Extract the (x, y) coordinate from the center of the cell holding the provided text.  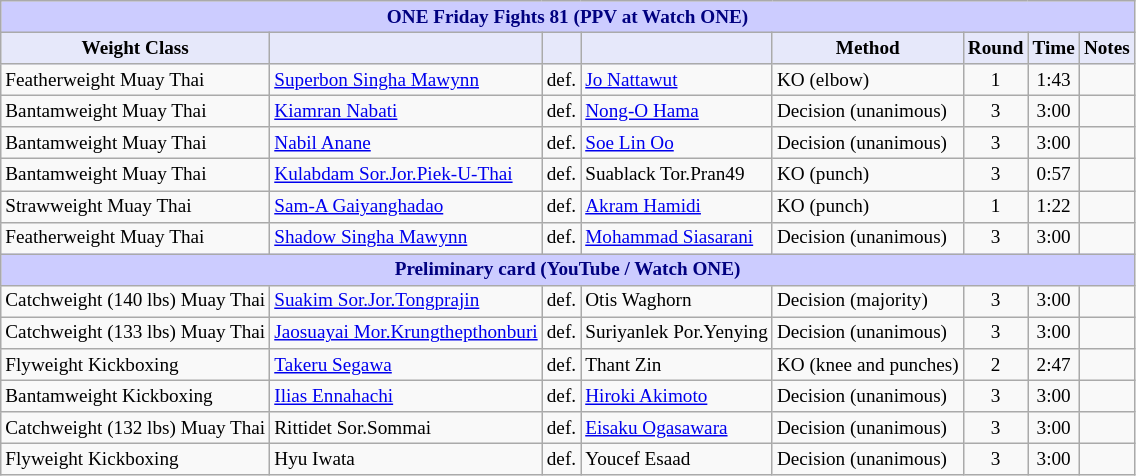
Jaosuayai Mor.Krungthepthonburi (406, 333)
KO (elbow) (868, 80)
Kulabdam Sor.Jor.Piek-U-Thai (406, 175)
Nong-O Hama (677, 111)
Thant Zin (677, 365)
Bantamweight Kickboxing (136, 396)
Round (996, 48)
Soe Lin Oo (677, 143)
Hiroki Akimoto (677, 396)
Weight Class (136, 48)
2:47 (1054, 365)
ONE Friday Fights 81 (PPV at Watch ONE) (568, 17)
Suakim Sor.Jor.Tongprajin (406, 301)
Otis Waghorn (677, 301)
Time (1054, 48)
2 (996, 365)
Catchweight (133 lbs) Muay Thai (136, 333)
Sam-A Gaiyanghadao (406, 206)
Takeru Segawa (406, 365)
Shadow Singha Mawynn (406, 238)
Jo Nattawut (677, 80)
Suriyanlek Por.Yenying (677, 333)
1:22 (1054, 206)
Suablack Tor.Pran49 (677, 175)
Ilias Ennahachi (406, 396)
1:43 (1054, 80)
Catchweight (132 lbs) Muay Thai (136, 428)
Hyu Iwata (406, 460)
Strawweight Muay Thai (136, 206)
Method (868, 48)
Youcef Esaad (677, 460)
Akram Hamidi (677, 206)
Notes (1106, 48)
Nabil Anane (406, 143)
Eisaku Ogasawara (677, 428)
Kiamran Nabati (406, 111)
Decision (majority) (868, 301)
0:57 (1054, 175)
KO (knee and punches) (868, 365)
Catchweight (140 lbs) Muay Thai (136, 301)
Mohammad Siasarani (677, 238)
Rittidet Sor.Sommai (406, 428)
Superbon Singha Mawynn (406, 80)
Preliminary card (YouTube / Watch ONE) (568, 270)
